Identify which cell holds the provided text, then report its [x, y] central coordinate. 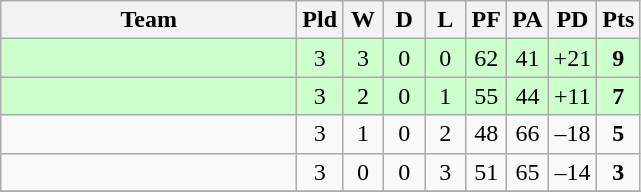
Pld [320, 20]
PF [486, 20]
+11 [572, 96]
66 [528, 134]
Pts [618, 20]
+21 [572, 58]
7 [618, 96]
–18 [572, 134]
PD [572, 20]
PA [528, 20]
62 [486, 58]
48 [486, 134]
44 [528, 96]
51 [486, 172]
5 [618, 134]
9 [618, 58]
D [404, 20]
Team [149, 20]
55 [486, 96]
65 [528, 172]
L [446, 20]
W [364, 20]
–14 [572, 172]
41 [528, 58]
